Find where the given text appears and provide that cell's center as (x, y) coordinate. 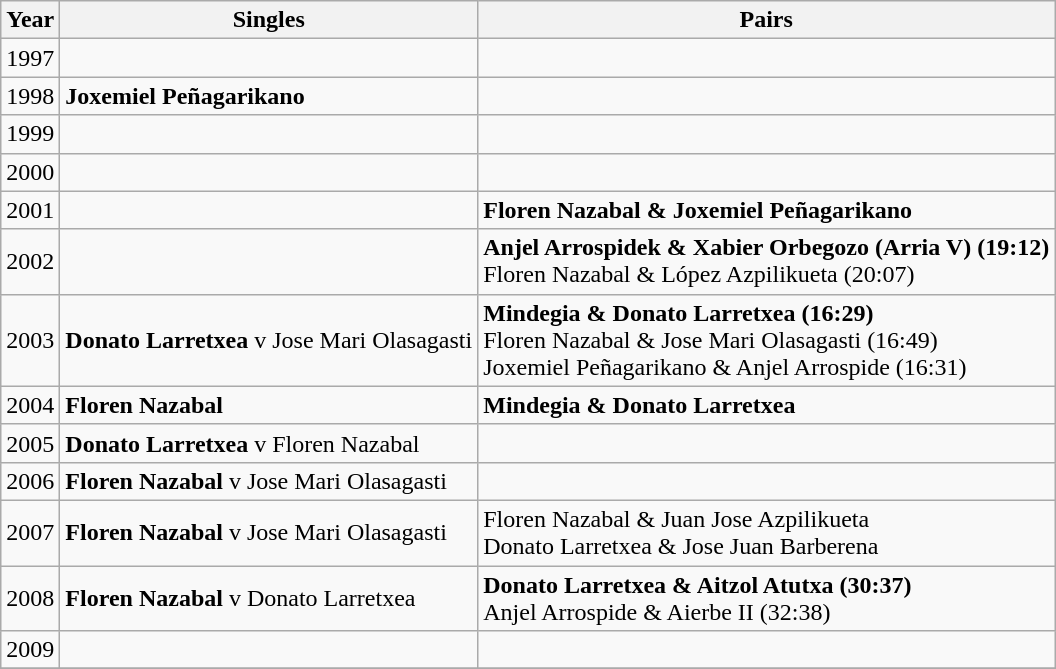
2006 (30, 481)
2008 (30, 598)
2001 (30, 210)
2002 (30, 262)
1998 (30, 96)
Floren Nazabal & Joxemiel Peñagarikano (766, 210)
2007 (30, 532)
1999 (30, 134)
2004 (30, 405)
Year (30, 20)
Joxemiel Peñagarikano (269, 96)
Donato Larretxea & Aitzol Atutxa (30:37) Anjel Arrospide & Aierbe II (32:38) (766, 598)
2003 (30, 340)
Mindegia & Donato Larretxea (766, 405)
2009 (30, 650)
Floren Nazabal (269, 405)
2005 (30, 443)
Floren Nazabal v Donato Larretxea (269, 598)
Anjel Arrospidek & Xabier Orbegozo (Arria V) (19:12) Floren Nazabal & López Azpilikueta (20:07) (766, 262)
Singles (269, 20)
Pairs (766, 20)
Mindegia & Donato Larretxea (16:29)Floren Nazabal & Jose Mari Olasagasti (16:49) Joxemiel Peñagarikano & Anjel Arrospide (16:31) (766, 340)
2000 (30, 172)
Floren Nazabal & Juan Jose Azpilikueta Donato Larretxea & Jose Juan Barberena (766, 532)
Donato Larretxea v Jose Mari Olasagasti (269, 340)
Donato Larretxea v Floren Nazabal (269, 443)
1997 (30, 58)
